Pinpoint the cell where the given text exists, returning its [X, Y] midpoint coordinate. 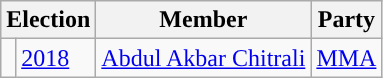
2018 [56, 58]
Member [204, 20]
MMA [346, 58]
Election [48, 20]
Abdul Akbar Chitrali [204, 58]
Party [346, 20]
